Determine the (x, y) coordinate at the center of the cell enclosing the given text.  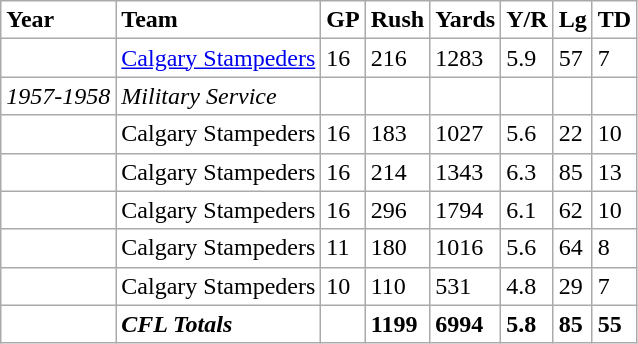
55 (614, 324)
11 (343, 248)
110 (397, 286)
1283 (466, 58)
180 (397, 248)
1957-1958 (58, 96)
Lg (572, 20)
6994 (466, 324)
1199 (397, 324)
GP (343, 20)
1016 (466, 248)
1343 (466, 172)
6.3 (527, 172)
214 (397, 172)
62 (572, 210)
Yards (466, 20)
1794 (466, 210)
296 (397, 210)
CFL Totals (218, 324)
5.8 (527, 324)
22 (572, 134)
13 (614, 172)
57 (572, 58)
531 (466, 286)
4.8 (527, 286)
29 (572, 286)
Y/R (527, 20)
64 (572, 248)
TD (614, 20)
5.9 (527, 58)
6.1 (527, 210)
Year (58, 20)
Military Service (218, 96)
8 (614, 248)
183 (397, 134)
Rush (397, 20)
1027 (466, 134)
216 (397, 58)
Team (218, 20)
